From the cell containing the given text, extract its center point as (x, y) coordinate. 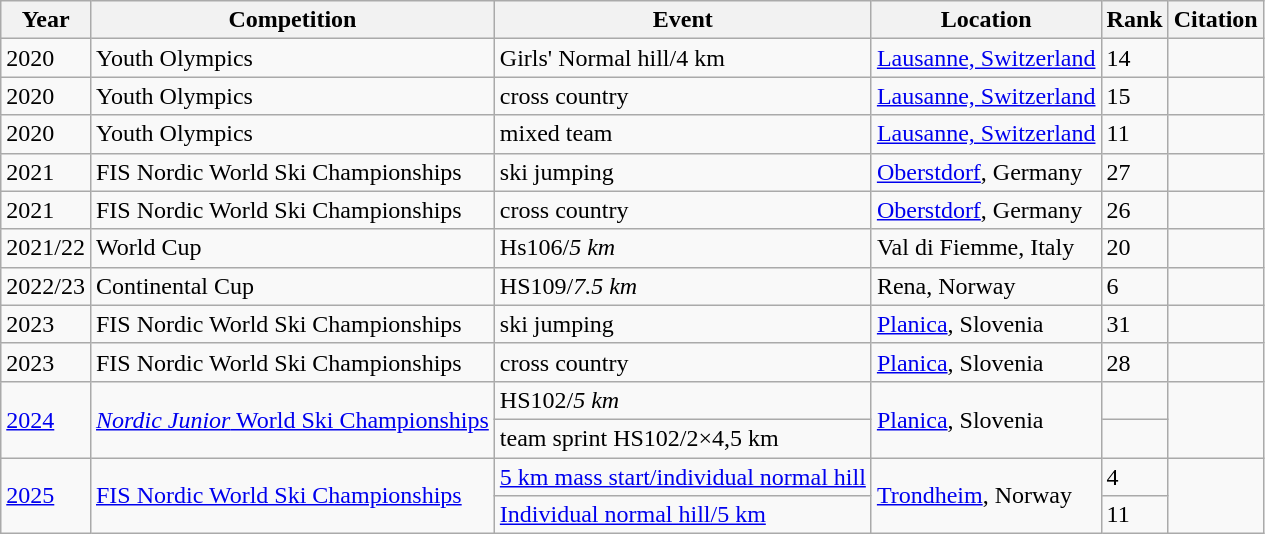
2024 (46, 419)
HS102/5 km (682, 400)
Year (46, 20)
Competition (292, 20)
20 (1134, 248)
Individual normal hill/5 km (682, 515)
5 km mass start/individual normal hill (682, 477)
28 (1134, 362)
2022/23 (46, 286)
Location (986, 20)
26 (1134, 210)
31 (1134, 324)
6 (1134, 286)
Hs106/5 km (682, 248)
Val di Fiemme, Italy (986, 248)
mixed team (682, 134)
World Cup (292, 248)
14 (1134, 58)
HS109/7.5 km (682, 286)
2021/22 (46, 248)
2025 (46, 496)
27 (1134, 172)
4 (1134, 477)
Nordic Junior World Ski Championships (292, 419)
Citation (1216, 20)
Rena, Norway (986, 286)
Girls' Normal hill/4 km (682, 58)
Rank (1134, 20)
Event (682, 20)
Continental Cup (292, 286)
Trondheim, Norway (986, 496)
team sprint HS102/2×4,5 km (682, 438)
15 (1134, 96)
